Pinpoint the cell where the given text exists, returning its [x, y] midpoint coordinate. 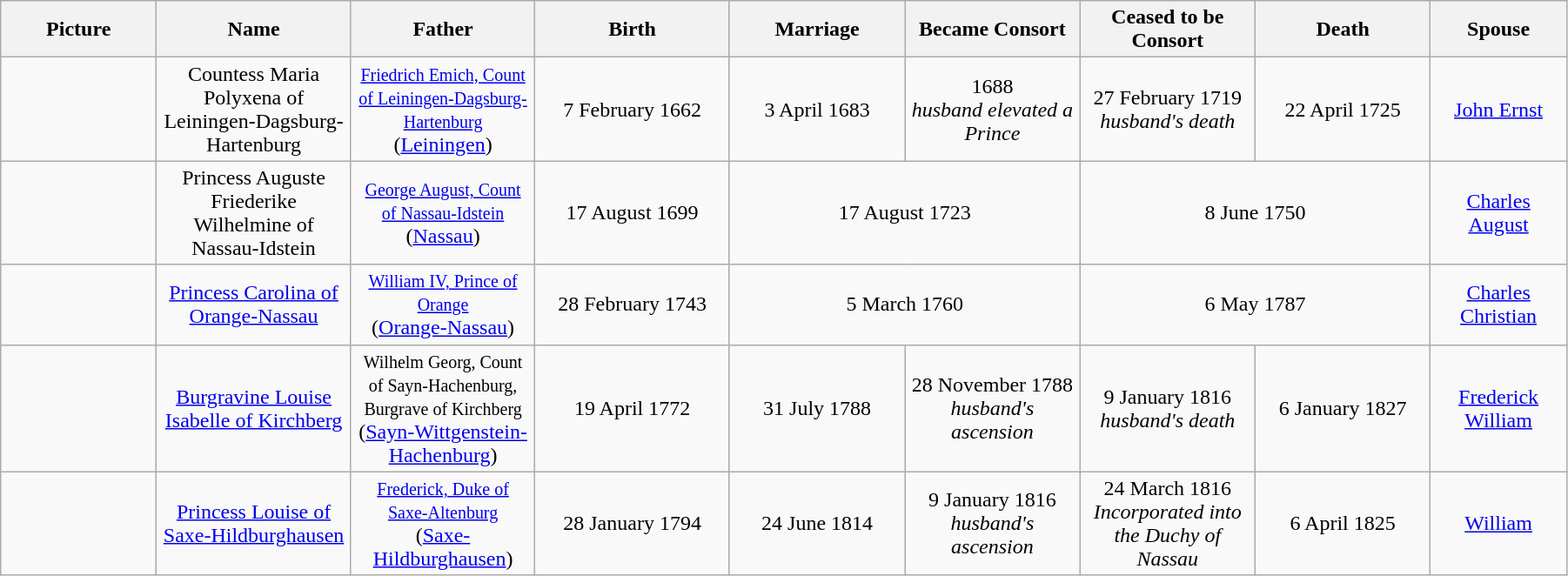
Frederick, Duke of Saxe-Altenburg(Saxe-Hildburghausen) [442, 524]
22 April 1725 [1342, 110]
Friedrich Emich, Count of Leiningen-Dagsburg-Hartenburg(Leiningen) [442, 110]
6 January 1827 [1342, 408]
5 March 1760 [905, 305]
1688 husband elevated a Prince [992, 110]
Marriage [816, 30]
6 May 1787 [1255, 305]
24 June 1814 [816, 524]
William [1498, 524]
William IV, Prince of Orange(Orange-Nassau) [442, 305]
Frederick William [1498, 408]
17 August 1699 [633, 212]
17 August 1723 [905, 212]
31 July 1788 [816, 408]
8 June 1750 [1255, 212]
Countess Maria Polyxena of Leiningen-Dagsburg-Hartenburg [254, 110]
24 March 1816Incorporated into the Duchy of Nassau [1168, 524]
9 January 1816husband's death [1168, 408]
Became Consort [992, 30]
Burgravine Louise Isabelle of Kirchberg [254, 408]
28 January 1794 [633, 524]
Picture [78, 30]
John Ernst [1498, 110]
Wilhelm Georg, Count of Sayn-Hachenburg, Burgrave of Kirchberg(Sayn-Wittgenstein-Hachenburg) [442, 408]
Name [254, 30]
George August, Count of Nassau-Idstein(Nassau) [442, 212]
19 April 1772 [633, 408]
Charles Christian [1498, 305]
Spouse [1498, 30]
Princess Auguste Friederike Wilhelmine of Nassau-Idstein [254, 212]
9 January 1816husband's ascension [992, 524]
Father [442, 30]
27 February 1719husband's death [1168, 110]
Princess Carolina of Orange-Nassau [254, 305]
3 April 1683 [816, 110]
Death [1342, 30]
Charles August [1498, 212]
28 November 1788husband's ascension [992, 408]
28 February 1743 [633, 305]
Ceased to be Consort [1168, 30]
7 February 1662 [633, 110]
Birth [633, 30]
Princess Louise of Saxe-Hildburghausen [254, 524]
6 April 1825 [1342, 524]
